Detect which cell encompasses the target text, then output its [x, y] center coordinate. 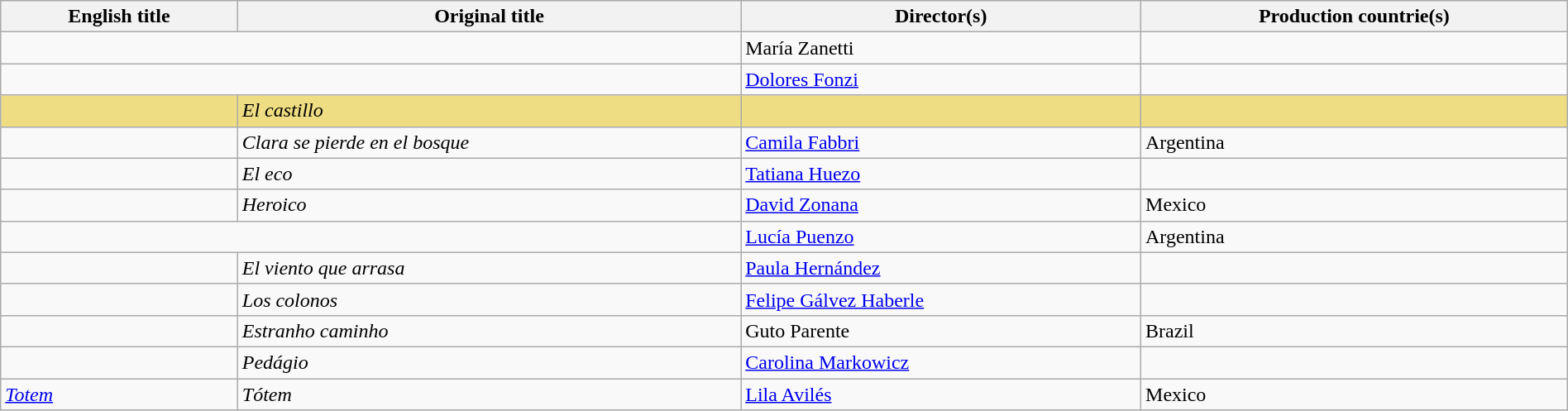
Brazil [1355, 331]
El viento que arrasa [489, 268]
Los colonos [489, 299]
Original title [489, 17]
Tótem [489, 394]
Production countrie(s) [1355, 17]
Totem [119, 394]
English title [119, 17]
Tatiana Huezo [941, 174]
Lucía Puenzo [941, 237]
Estranho caminho [489, 331]
Camila Fabbri [941, 142]
El eco [489, 174]
Clara se pierde en el bosque [489, 142]
El castillo [489, 111]
Felipe Gálvez Haberle [941, 299]
Dolores Fonzi [941, 79]
Director(s) [941, 17]
Lila Avilés [941, 394]
Paula Hernández [941, 268]
David Zonana [941, 205]
Heroico [489, 205]
Pedágio [489, 362]
Guto Parente [941, 331]
María Zanetti [941, 48]
Carolina Markowicz [941, 362]
